From the cell containing the given text, extract its center point as (X, Y) coordinate. 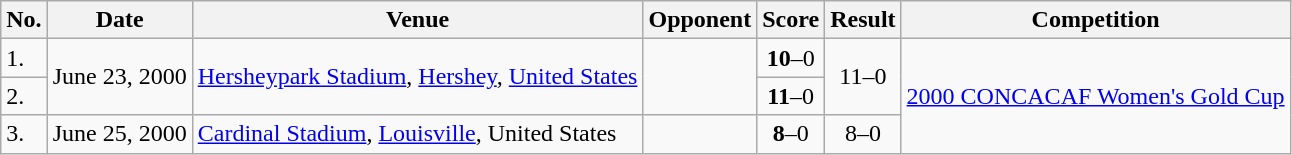
10–0 (791, 58)
2. (24, 96)
June 23, 2000 (120, 77)
No. (24, 20)
Result (863, 20)
1. (24, 58)
2000 CONCACAF Women's Gold Cup (1096, 96)
3. (24, 134)
Date (120, 20)
Hersheypark Stadium, Hershey, United States (418, 77)
Venue (418, 20)
Score (791, 20)
Opponent (700, 20)
Cardinal Stadium, Louisville, United States (418, 134)
Competition (1096, 20)
June 25, 2000 (120, 134)
